From the cell containing the given text, extract its center point as [X, Y] coordinate. 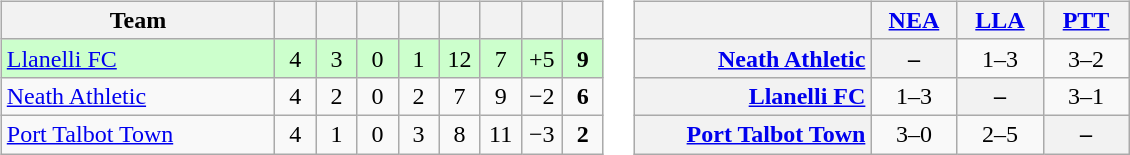
8 [460, 134]
PTT [1086, 20]
LLA [1000, 20]
3–2 [1086, 58]
12 [460, 58]
6 [582, 96]
−3 [542, 134]
−2 [542, 96]
2–5 [1000, 134]
3–1 [1086, 96]
3–0 [914, 134]
NEA [914, 20]
11 [500, 134]
Team [138, 20]
+5 [542, 58]
